Detect which cell encompasses the target text, then output its (X, Y) center coordinate. 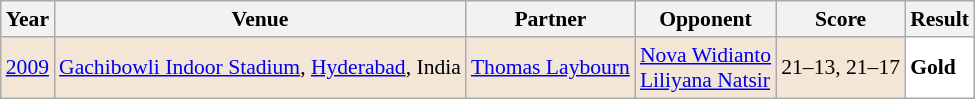
Year (28, 19)
Thomas Laybourn (550, 68)
Score (840, 19)
Opponent (706, 19)
Result (940, 19)
Nova Widianto Liliyana Natsir (706, 68)
Venue (260, 19)
Gachibowli Indoor Stadium, Hyderabad, India (260, 68)
21–13, 21–17 (840, 68)
2009 (28, 68)
Gold (940, 68)
Partner (550, 19)
